Find where the given text appears and provide that cell's center as [X, Y] coordinate. 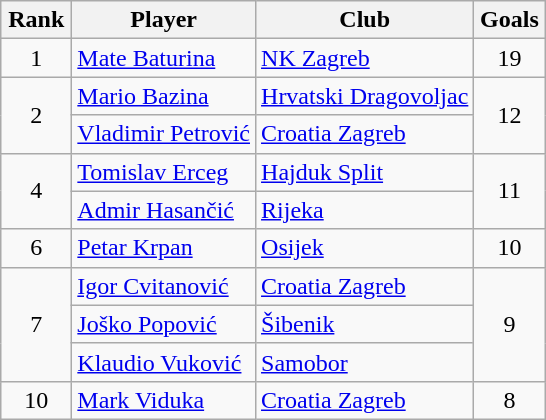
Joško Popović [164, 324]
Rank [36, 20]
Igor Cvitanović [164, 286]
Petar Krpan [164, 248]
Samobor [365, 362]
6 [36, 248]
11 [510, 191]
Osijek [365, 248]
1 [36, 58]
9 [510, 324]
Goals [510, 20]
Mark Viduka [164, 400]
7 [36, 324]
Vladimir Petrović [164, 134]
Tomislav Erceg [164, 172]
19 [510, 58]
8 [510, 400]
Hrvatski Dragovoljac [365, 96]
Rijeka [365, 210]
Mate Baturina [164, 58]
NK Zagreb [365, 58]
Hajduk Split [365, 172]
Šibenik [365, 324]
12 [510, 115]
4 [36, 191]
Klaudio Vuković [164, 362]
Mario Bazina [164, 96]
2 [36, 115]
Player [164, 20]
Admir Hasančić [164, 210]
Club [365, 20]
